Pinpoint the cell where the given text exists, returning its (x, y) midpoint coordinate. 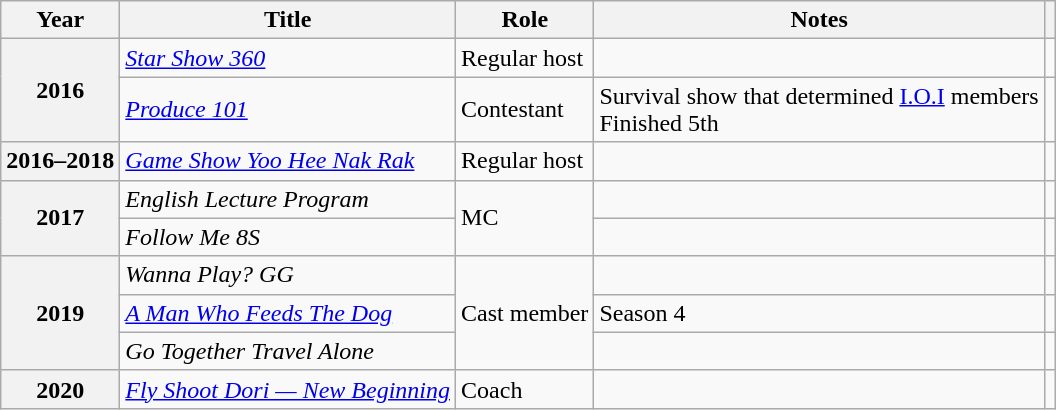
2016–2018 (60, 161)
Role (525, 20)
2016 (60, 90)
Game Show Yoo Hee Nak Rak (288, 161)
Cast member (525, 313)
2017 (60, 218)
A Man Who Feeds The Dog (288, 313)
Fly Shoot Dori — New Beginning (288, 389)
Survival show that determined I.O.I membersFinished 5th (819, 110)
Coach (525, 389)
Contestant (525, 110)
English Lecture Program (288, 199)
MC (525, 218)
Wanna Play? GG (288, 275)
2020 (60, 389)
Notes (819, 20)
2019 (60, 313)
Star Show 360 (288, 58)
Go Together Travel Alone (288, 351)
Title (288, 20)
Year (60, 20)
Follow Me 8S (288, 237)
Produce 101 (288, 110)
Season 4 (819, 313)
